Return the (X, Y) coordinate for the center point of the cell that contains the specified text.  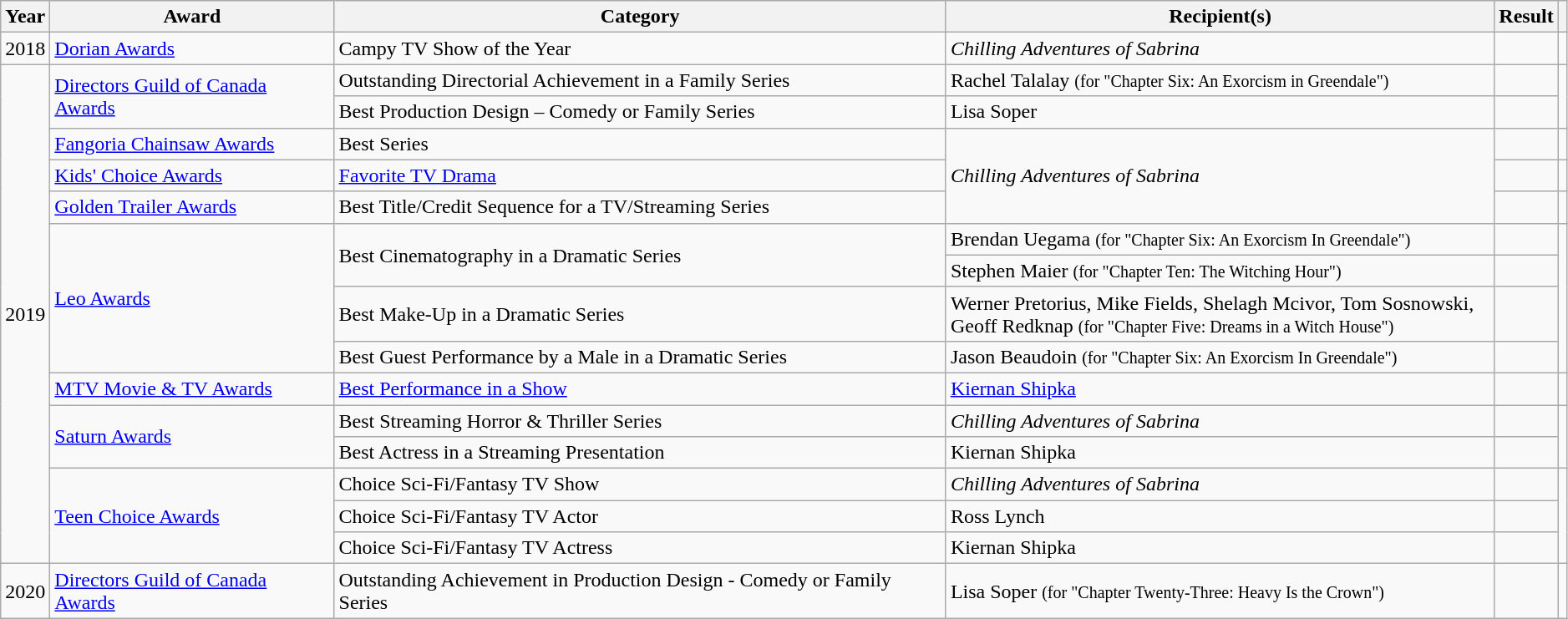
Golden Trailer Awards (192, 207)
Result (1526, 17)
Choice Sci-Fi/Fantasy TV Actor (640, 516)
Best Actress in a Streaming Presentation (640, 453)
Best Production Design – Comedy or Family Series (640, 112)
Best Title/Credit Sequence for a TV/Streaming Series (640, 207)
Best Cinematography in a Dramatic Series (640, 255)
Category (640, 17)
Rachel Talalay (for "Chapter Six: An Exorcism in Greendale") (1220, 80)
2019 (25, 314)
Outstanding Directorial Achievement in a Family Series (640, 80)
Kids' Choice Awards (192, 175)
Campy TV Show of the Year (640, 48)
Favorite TV Drama (640, 175)
Best Make-Up in a Dramatic Series (640, 314)
MTV Movie & TV Awards (192, 388)
Best Streaming Horror & Thriller Series (640, 420)
Werner Pretorius, Mike Fields, Shelagh Mcivor, Tom Sosnowski, Geoff Redknap (for "Chapter Five: Dreams in a Witch House") (1220, 314)
Fangoria Chainsaw Awards (192, 144)
Best Guest Performance by a Male in a Dramatic Series (640, 357)
2018 (25, 48)
Lisa Soper (for "Chapter Twenty-Three: Heavy Is the Crown") (1220, 591)
Best Series (640, 144)
Saturn Awards (192, 436)
Recipient(s) (1220, 17)
Choice Sci-Fi/Fantasy TV Actress (640, 548)
Jason Beaudoin (for "Chapter Six: An Exorcism In Greendale") (1220, 357)
Lisa Soper (1220, 112)
Best Performance in a Show (640, 388)
Stephen Maier (for "Chapter Ten: The Witching Hour") (1220, 271)
Ross Lynch (1220, 516)
Choice Sci-Fi/Fantasy TV Show (640, 485)
Teen Choice Awards (192, 516)
Year (25, 17)
Brendan Uegama (for "Chapter Six: An Exorcism In Greendale") (1220, 239)
Outstanding Achievement in Production Design - Comedy or Family Series (640, 591)
Leo Awards (192, 297)
Dorian Awards (192, 48)
Award (192, 17)
2020 (25, 591)
